Identify which cell holds the provided text, then report its (X, Y) central coordinate. 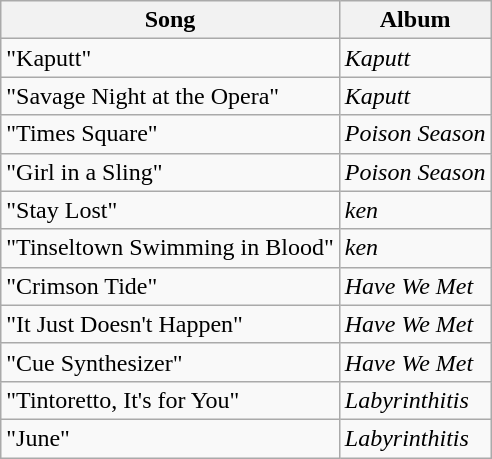
Song (170, 20)
"Kaputt" (170, 58)
"Stay Lost" (170, 210)
"Savage Night at the Opera" (170, 96)
"June" (170, 438)
"Cue Synthesizer" (170, 362)
"Tintoretto, It's for You" (170, 400)
"Crimson Tide" (170, 286)
Album (415, 20)
"Tinseltown Swimming in Blood" (170, 248)
"Girl in a Sling" (170, 172)
"Times Square" (170, 134)
"It Just Doesn't Happen" (170, 324)
